Provide the [X, Y] coordinate of the cell's center where the given text is located.  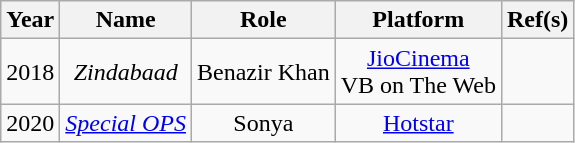
Platform [418, 20]
2018 [30, 72]
Zindabaad [126, 72]
Hotstar [418, 123]
Ref(s) [537, 20]
Year [30, 20]
2020 [30, 123]
Role [264, 20]
Benazir Khan [264, 72]
Name [126, 20]
JioCinemaVB on The Web [418, 72]
Sonya [264, 123]
Special OPS [126, 123]
